Return [x, y] of the center of cell containing provided text 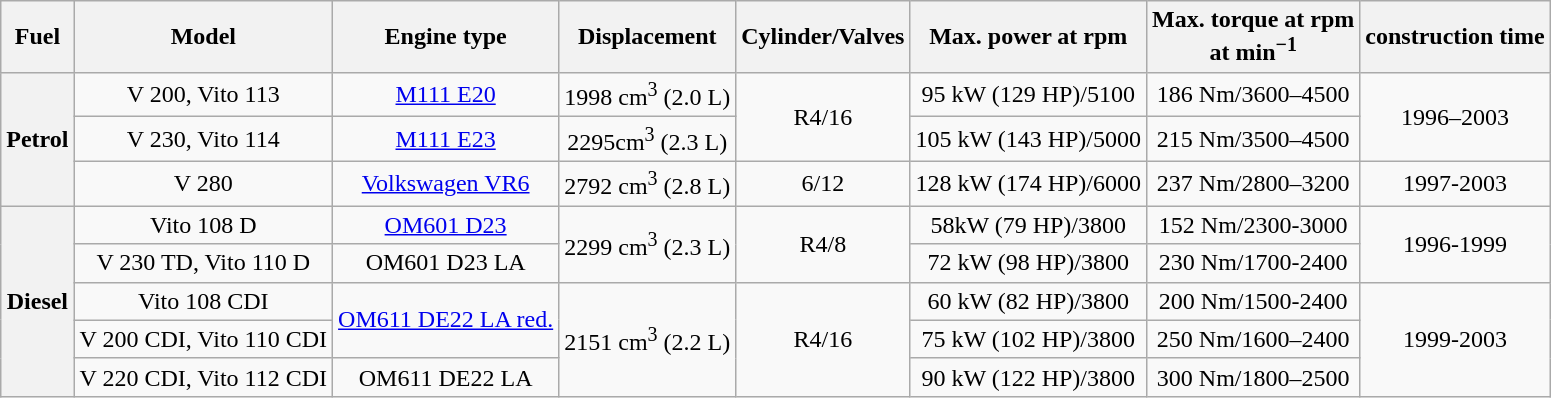
90 kW (122 HP)/3800 [1028, 377]
1996–2003 [1455, 116]
2295cm3 (2.3 L) [648, 140]
Diesel [38, 301]
2792 cm3 (2.8 L) [648, 184]
V 230, Vito 114 [204, 140]
Max. power at rpm [1028, 37]
Fuel [38, 37]
72 kW (98 HP)/3800 [1028, 263]
construction time [1455, 37]
1998 cm3 (2.0 L) [648, 94]
Petrol [38, 139]
OM601 D23 [446, 225]
Vito 108 D [204, 225]
152 Nm/2300-3000 [1254, 225]
M111 E20 [446, 94]
V 220 CDI, Vito 112 CDI [204, 377]
Vito 108 CDI [204, 301]
Cylinder/Valves [823, 37]
1997-2003 [1455, 184]
V 280 [204, 184]
95 kW (129 HP)/5100 [1028, 94]
237 Nm/2800–3200 [1254, 184]
6/12 [823, 184]
200 Nm/1500-2400 [1254, 301]
300 Nm/1800–2500 [1254, 377]
OM601 D23 LA [446, 263]
60 kW (82 HP)/3800 [1028, 301]
105 kW (143 HP)/5000 [1028, 140]
58kW (79 HP)/3800 [1028, 225]
V 200, Vito 113 [204, 94]
Displacement [648, 37]
1999-2003 [1455, 339]
Model [204, 37]
OM611 DE22 LA [446, 377]
OM611 DE22 LA red. [446, 320]
Engine type [446, 37]
215 Nm/3500–4500 [1254, 140]
2299 cm3 (2.3 L) [648, 244]
186 Nm/3600–4500 [1254, 94]
M111 E23 [446, 140]
250 Nm/1600–2400 [1254, 339]
128 kW (174 HP)/6000 [1028, 184]
V 200 CDI, Vito 110 CDI [204, 339]
Max. torque at rpmat min−1 [1254, 37]
75 kW (102 HP)/3800 [1028, 339]
V 230 TD, Vito 110 D [204, 263]
Volkswagen VR6 [446, 184]
2151 cm3 (2.2 L) [648, 339]
1996-1999 [1455, 244]
230 Nm/1700-2400 [1254, 263]
R4/8 [823, 244]
